Search for the cell housing the specified text and yield its (X, Y) center coordinate. 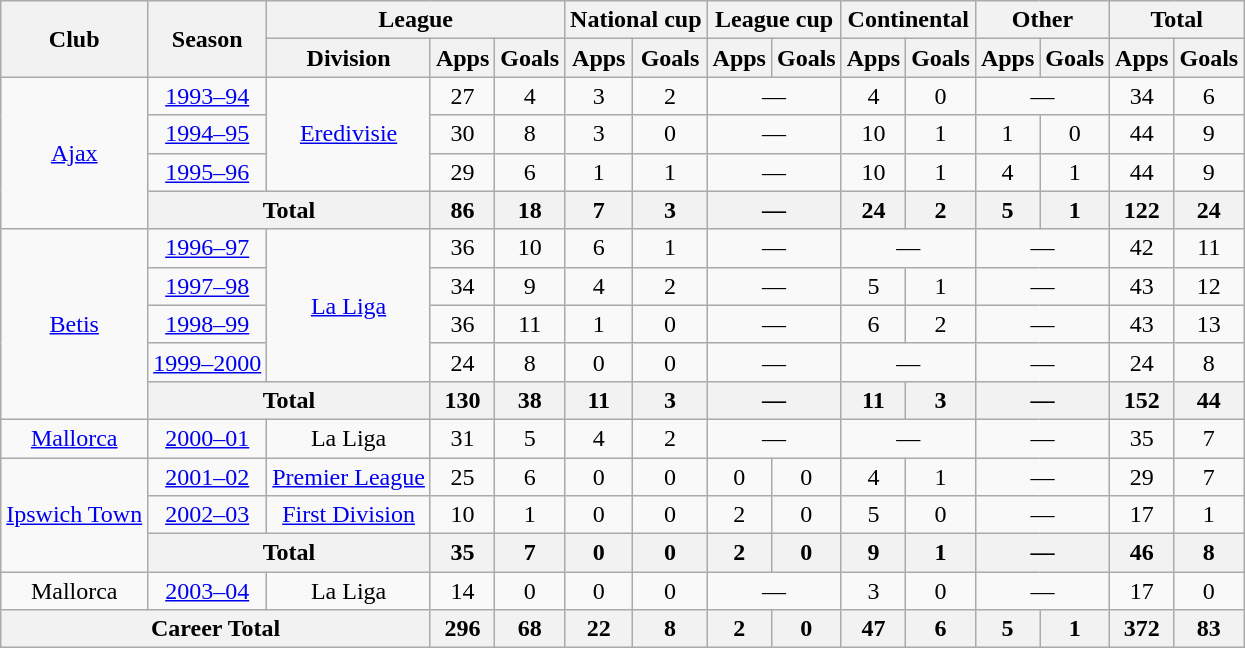
30 (462, 134)
1997–98 (208, 286)
League (416, 20)
National cup (636, 20)
Continental (908, 20)
86 (462, 210)
372 (1142, 629)
Other (1042, 20)
1996–97 (208, 248)
Career Total (216, 629)
31 (462, 438)
18 (530, 210)
Premier League (349, 477)
1993–94 (208, 96)
Ipswich Town (74, 515)
25 (462, 477)
1999–2000 (208, 362)
27 (462, 96)
1998–99 (208, 324)
Division (349, 58)
130 (462, 400)
38 (530, 400)
1994–95 (208, 134)
Ajax (74, 153)
First Division (349, 515)
47 (873, 629)
12 (1209, 286)
League cup (774, 20)
Betis (74, 324)
Club (74, 39)
13 (1209, 324)
46 (1142, 553)
68 (530, 629)
1995–96 (208, 172)
Eredivisie (349, 134)
2003–04 (208, 591)
2002–03 (208, 515)
296 (462, 629)
83 (1209, 629)
2000–01 (208, 438)
Season (208, 39)
2001–02 (208, 477)
14 (462, 591)
22 (599, 629)
122 (1142, 210)
152 (1142, 400)
42 (1142, 248)
